Determine the [x, y] coordinate at the center of the cell enclosing the given text.  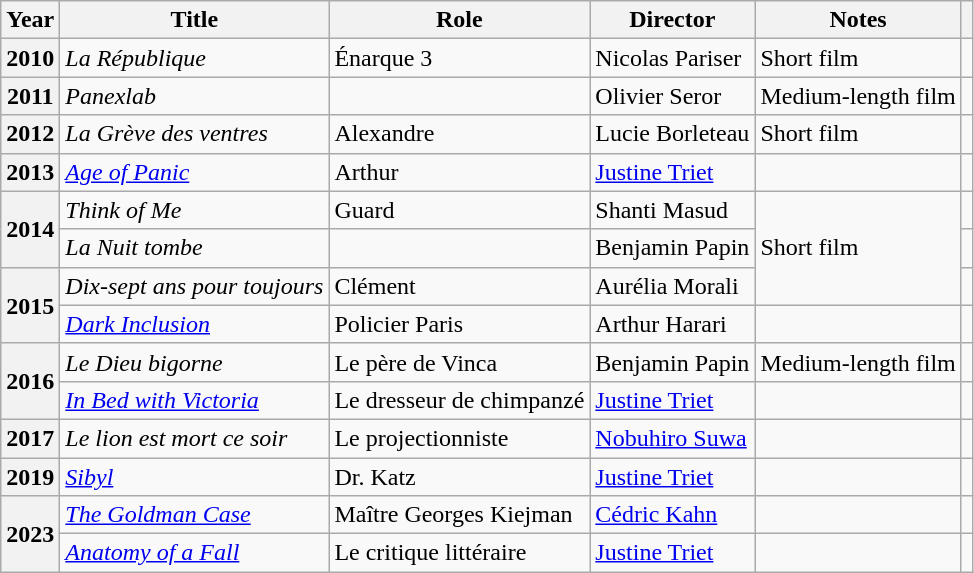
In Bed with Victoria [194, 400]
Arthur [460, 172]
Nicolas Pariser [672, 58]
Panexlab [194, 96]
2019 [30, 477]
The Goldman Case [194, 515]
Le projectionniste [460, 438]
2015 [30, 305]
Director [672, 20]
2012 [30, 134]
Policier Paris [460, 324]
Dark Inclusion [194, 324]
2011 [30, 96]
2013 [30, 172]
Énarque 3 [460, 58]
Nobuhiro Suwa [672, 438]
Year [30, 20]
Cédric Kahn [672, 515]
Title [194, 20]
Notes [858, 20]
2017 [30, 438]
Le Dieu bigorne [194, 362]
La Grève des ventres [194, 134]
Alexandre [460, 134]
Dix-sept ans pour toujours [194, 286]
2010 [30, 58]
Le père de Vinca [460, 362]
Maître Georges Kiejman [460, 515]
Le critique littéraire [460, 553]
Shanti Masud [672, 210]
Aurélia Morali [672, 286]
Sibyl [194, 477]
La Nuit tombe [194, 248]
Age of Panic [194, 172]
Clément [460, 286]
Think of Me [194, 210]
Dr. Katz [460, 477]
Olivier Seror [672, 96]
Lucie Borleteau [672, 134]
Le lion est mort ce soir [194, 438]
Arthur Harari [672, 324]
Le dresseur de chimpanzé [460, 400]
Role [460, 20]
2014 [30, 229]
2023 [30, 534]
La République [194, 58]
Guard [460, 210]
Anatomy of a Fall [194, 553]
2016 [30, 381]
